For the text-containing cell, return its midpoint in (X, Y) coordinate format. 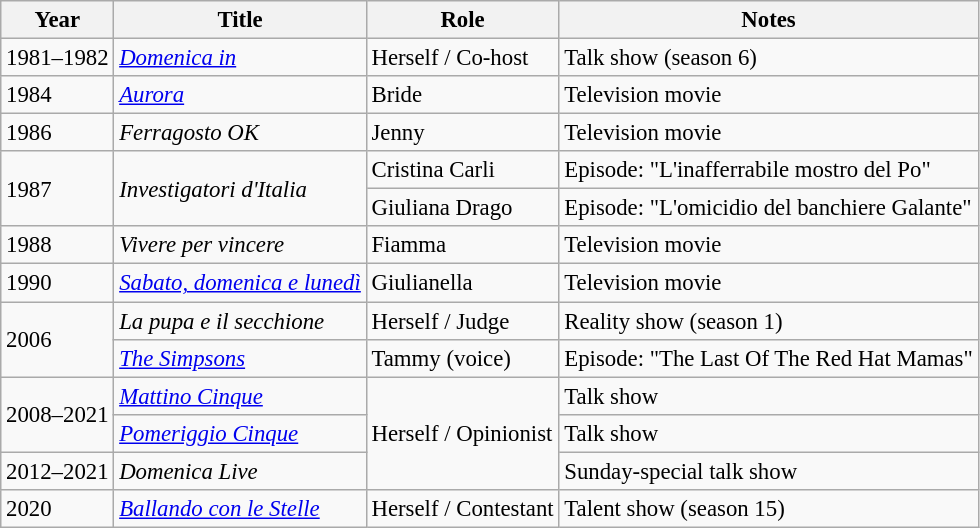
Notes (768, 20)
2008–2021 (58, 414)
Herself / Judge (462, 321)
Herself / Opinionist (462, 434)
Bride (462, 95)
Domenica Live (240, 471)
La pupa e il secchione (240, 321)
1984 (58, 95)
Giulianella (462, 283)
Talent show (season 15) (768, 509)
2012–2021 (58, 471)
1986 (58, 133)
Sabato, domenica e lunedì (240, 283)
Herself / Contestant (462, 509)
Mattino Cinque (240, 396)
Vivere per vincere (240, 245)
Ballando con le Stelle (240, 509)
1988 (58, 245)
Aurora (240, 95)
Tammy (voice) (462, 358)
Reality show (season 1) (768, 321)
2020 (58, 509)
Herself / Co-host (462, 58)
Giuliana Drago (462, 208)
Investigatori d'Italia (240, 188)
Role (462, 20)
Year (58, 20)
Domenica in (240, 58)
The Simpsons (240, 358)
Ferragosto OK (240, 133)
Episode: "L'inafferrabile mostro del Po" (768, 170)
Episode: "L'omicidio del banchiere Galante" (768, 208)
Pomeriggio Cinque (240, 433)
2006 (58, 340)
Episode: "The Last Of The Red Hat Mamas" (768, 358)
1987 (58, 188)
Talk show (season 6) (768, 58)
Sunday-special talk show (768, 471)
1990 (58, 283)
Cristina Carli (462, 170)
Title (240, 20)
Jenny (462, 133)
1981–1982 (58, 58)
Fiamma (462, 245)
